Capture the cell that displays the provided text and extract its [X, Y] central coordinate. 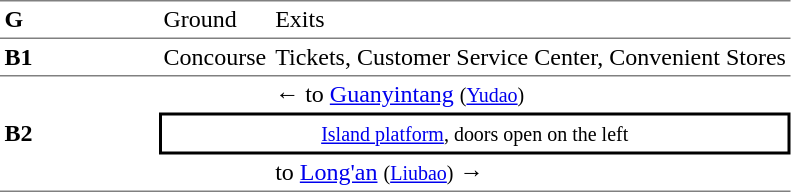
Tickets, Customer Service Center, Convenient Stores [531, 58]
G [80, 20]
Ground [215, 20]
to Long'an (Liubao) → [531, 173]
← to Guanyintang (Yudao) [531, 94]
B2 [80, 134]
Exits [531, 20]
Island platform, doors open on the left [474, 133]
B1 [80, 58]
Concourse [215, 58]
